Pinpoint the cell where the given text exists, returning its [x, y] midpoint coordinate. 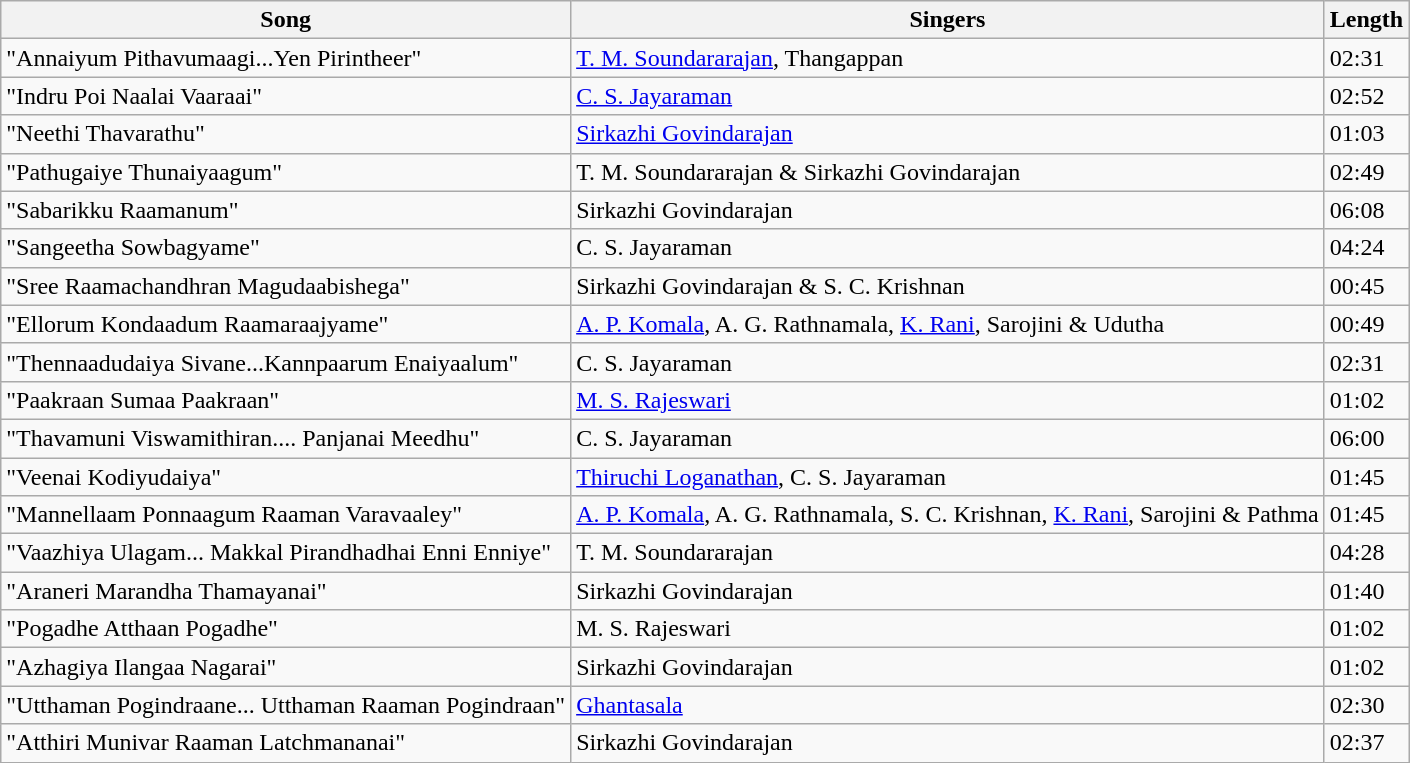
"Neethi Thavarathu" [286, 134]
T. M. Soundararajan & Sirkazhi Govindarajan [948, 172]
"Paakraan Sumaa Paakraan" [286, 400]
T. M. Soundararajan, Thangappan [948, 58]
"Vaazhiya Ulagam... Makkal Pirandhadhai Enni Enniye" [286, 553]
06:00 [1366, 438]
A. P. Komala, A. G. Rathnamala, S. C. Krishnan, K. Rani, Sarojini & Pathma [948, 515]
"Thennaadudaiya Sivane...Kannpaarum Enaiyaalum" [286, 362]
06:08 [1366, 210]
"Azhagiya Ilangaa Nagarai" [286, 667]
01:40 [1366, 591]
04:28 [1366, 553]
04:24 [1366, 248]
"Veenai Kodiyudaiya" [286, 477]
"Thavamuni Viswamithiran.... Panjanai Meedhu" [286, 438]
"Utthaman Pogindraane... Utthaman Raaman Pogindraan" [286, 705]
"Indru Poi Naalai Vaaraai" [286, 96]
01:03 [1366, 134]
"Pathugaiye Thunaiyaagum" [286, 172]
"Pogadhe Atthaan Pogadhe" [286, 629]
Song [286, 20]
"Sabarikku Raamanum" [286, 210]
02:30 [1366, 705]
"Mannellaam Ponnaagum Raaman Varavaaley" [286, 515]
"Atthiri Munivar Raaman Latchmananai" [286, 743]
Thiruchi Loganathan, C. S. Jayaraman [948, 477]
Sirkazhi Govindarajan & S. C. Krishnan [948, 286]
00:45 [1366, 286]
Length [1366, 20]
"Araneri Marandha Thamayanai" [286, 591]
02:49 [1366, 172]
"Sree Raamachandhran Magudaabishega" [286, 286]
00:49 [1366, 324]
Singers [948, 20]
"Sangeetha Sowbagyame" [286, 248]
Ghantasala [948, 705]
A. P. Komala, A. G. Rathnamala, K. Rani, Sarojini & Udutha [948, 324]
02:37 [1366, 743]
"Annaiyum Pithavumaagi...Yen Pirintheer" [286, 58]
"Ellorum Kondaadum Raamaraajyame" [286, 324]
T. M. Soundararajan [948, 553]
02:52 [1366, 96]
